For the text-containing cell, return its midpoint in [x, y] coordinate format. 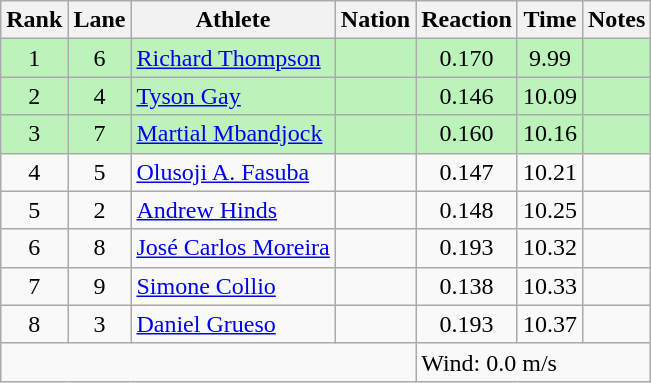
Martial Mbandjock [233, 134]
1 [34, 58]
0.170 [467, 58]
Simone Collio [233, 286]
0.146 [467, 96]
Olusoji A. Fasuba [233, 172]
Daniel Grueso [233, 324]
Tyson Gay [233, 96]
Notes [616, 20]
Nation [375, 20]
10.33 [550, 286]
0.147 [467, 172]
9.99 [550, 58]
10.37 [550, 324]
José Carlos Moreira [233, 248]
10.09 [550, 96]
Reaction [467, 20]
Time [550, 20]
0.138 [467, 286]
Richard Thompson [233, 58]
Lane [100, 20]
10.16 [550, 134]
10.32 [550, 248]
9 [100, 286]
10.21 [550, 172]
Athlete [233, 20]
Rank [34, 20]
Wind: 0.0 m/s [534, 362]
0.160 [467, 134]
0.148 [467, 210]
Andrew Hinds [233, 210]
10.25 [550, 210]
